Identify which cell holds the provided text, then report its (X, Y) central coordinate. 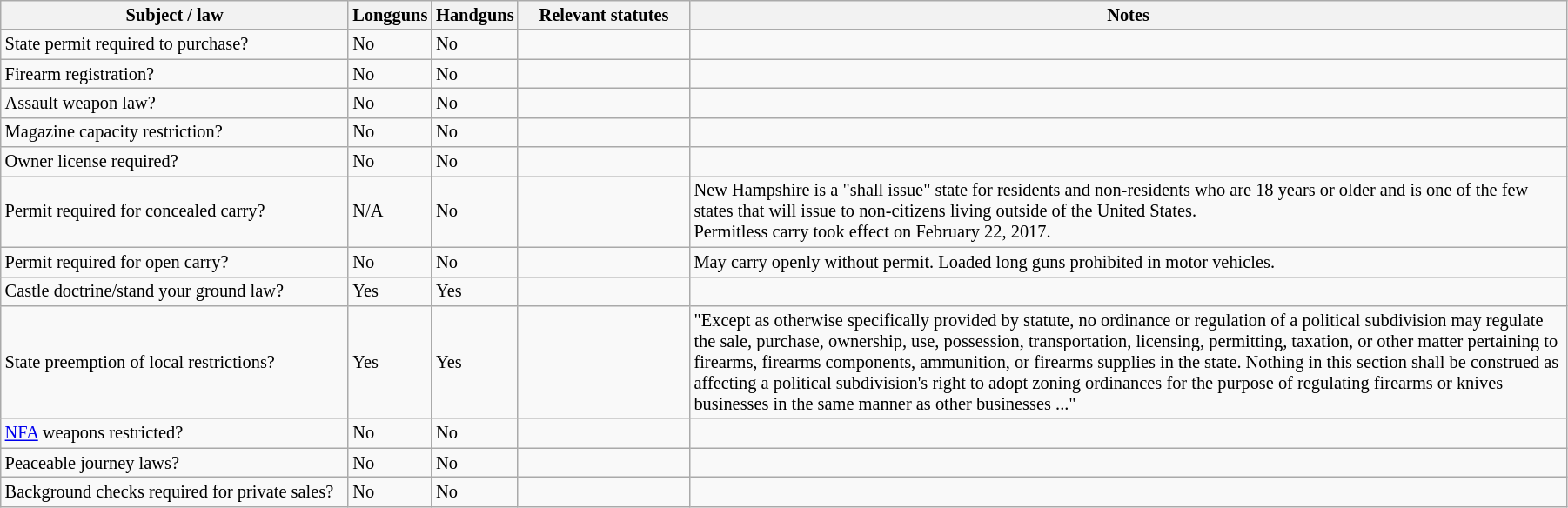
Background checks required for private sales? (175, 491)
N/A (390, 211)
NFA weapons restricted? (175, 433)
May carry openly without permit. Loaded long guns prohibited in motor vehicles. (1129, 262)
Notes (1129, 15)
Handguns (475, 15)
Owner license required? (175, 162)
Assault weapon law? (175, 103)
State preemption of local restrictions? (175, 362)
Castle doctrine/stand your ground law? (175, 291)
State permit required to purchase? (175, 44)
Longguns (390, 15)
Permit required for concealed carry? (175, 211)
Subject / law (175, 15)
Relevant statutes (604, 15)
Permit required for open carry? (175, 262)
Magazine capacity restriction? (175, 132)
Firearm registration? (175, 74)
Peaceable journey laws? (175, 463)
